Return [x, y] of the center of cell containing provided text 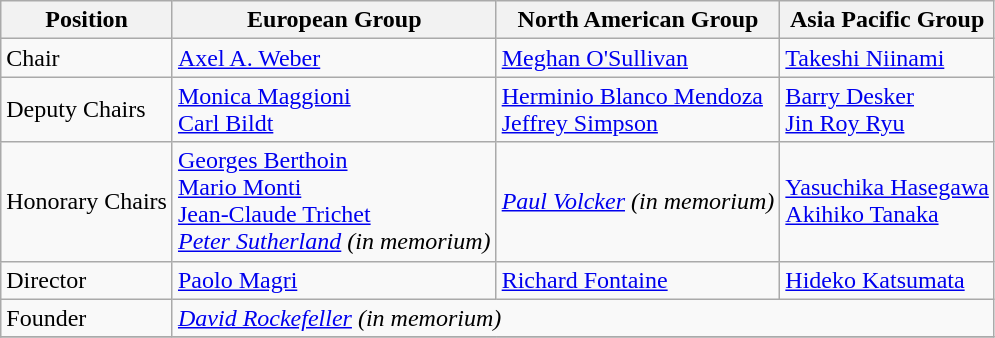
Herminio Blanco MendozaJeffrey Simpson [638, 110]
Takeshi Niinami [888, 58]
David Rockefeller (in memorium) [583, 318]
Asia Pacific Group [888, 20]
Director [87, 280]
Chair [87, 58]
Paolo Magri [334, 280]
Barry DeskerJin Roy Ryu [888, 110]
Meghan O'Sullivan [638, 58]
Deputy Chairs [87, 110]
Position [87, 20]
European Group [334, 20]
Monica MaggioniCarl Bildt [334, 110]
Georges BerthoinMario MontiJean-Claude TrichetPeter Sutherland (in memorium) [334, 202]
Founder [87, 318]
North American Group [638, 20]
Honorary Chairs [87, 202]
Axel A. Weber [334, 58]
Paul Volcker (in memorium) [638, 202]
Hideko Katsumata [888, 280]
Yasuchika HasegawaAkihiko Tanaka [888, 202]
Richard Fontaine [638, 280]
